Extract the [X, Y] coordinate from the center of the cell holding the provided text.  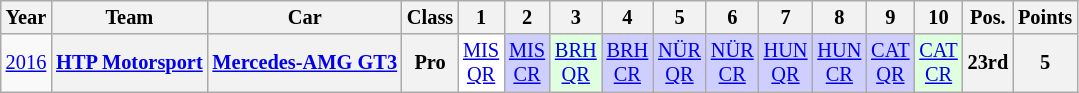
10 [938, 17]
9 [890, 17]
Mercedes-AMG GT3 [305, 63]
BRHQR [576, 63]
HUNCR [839, 63]
8 [839, 17]
4 [628, 17]
MISCR [527, 63]
1 [481, 17]
NÜRCR [732, 63]
Class [430, 17]
3 [576, 17]
HUNQR [786, 63]
Car [305, 17]
2016 [26, 63]
Pro [430, 63]
Team [129, 17]
CATQR [890, 63]
6 [732, 17]
NÜRQR [680, 63]
23rd [988, 63]
CATCR [938, 63]
7 [786, 17]
HTP Motorsport [129, 63]
MISQR [481, 63]
Pos. [988, 17]
Year [26, 17]
BRHCR [628, 63]
Points [1045, 17]
2 [527, 17]
